Identify which cell holds the provided text, then report its [x, y] central coordinate. 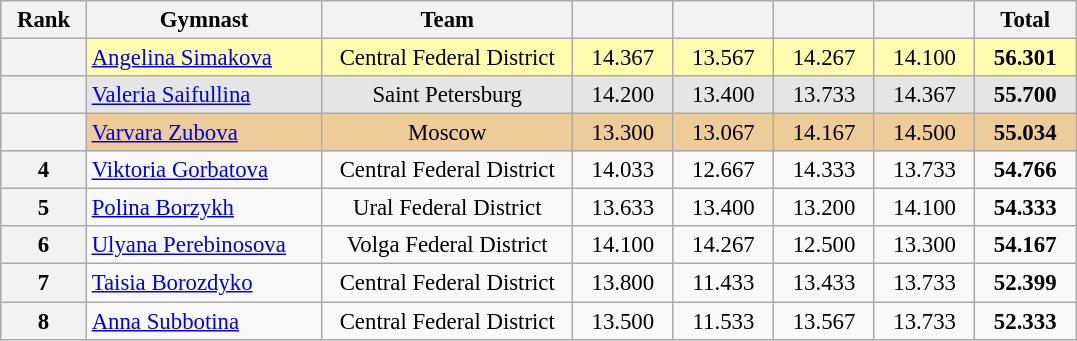
14.200 [624, 95]
Polina Borzykh [204, 208]
6 [44, 245]
7 [44, 283]
13.500 [624, 321]
5 [44, 208]
Rank [44, 20]
Gymnast [204, 20]
12.667 [724, 170]
55.700 [1026, 95]
4 [44, 170]
54.167 [1026, 245]
Taisia Borozdyko [204, 283]
Angelina Simakova [204, 58]
14.033 [624, 170]
13.633 [624, 208]
56.301 [1026, 58]
Total [1026, 20]
Ulyana Perebinosova [204, 245]
55.034 [1026, 133]
14.167 [824, 133]
13.067 [724, 133]
8 [44, 321]
Valeria Saifullina [204, 95]
14.333 [824, 170]
Viktoria Gorbatova [204, 170]
Ural Federal District [448, 208]
Moscow [448, 133]
Volga Federal District [448, 245]
Anna Subbotina [204, 321]
Varvara Zubova [204, 133]
54.333 [1026, 208]
52.399 [1026, 283]
11.433 [724, 283]
11.533 [724, 321]
Team [448, 20]
Saint Petersburg [448, 95]
54.766 [1026, 170]
52.333 [1026, 321]
13.433 [824, 283]
12.500 [824, 245]
14.500 [924, 133]
13.200 [824, 208]
13.800 [624, 283]
